Extract the (x, y) coordinate from the center of the cell holding the provided text.  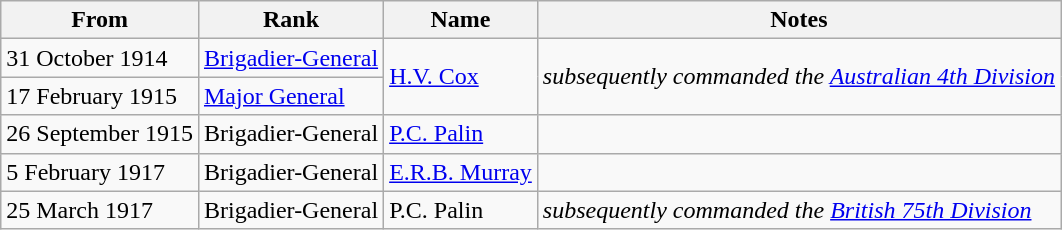
Name (461, 20)
17 February 1915 (100, 96)
25 March 1917 (100, 210)
Rank (290, 20)
26 September 1915 (100, 134)
5 February 1917 (100, 172)
subsequently commanded the Australian 4th Division (798, 77)
From (100, 20)
subsequently commanded the British 75th Division (798, 210)
E.R.B. Murray (461, 172)
Notes (798, 20)
H.V. Cox (461, 77)
Major General (290, 96)
31 October 1914 (100, 58)
